Provide the [X, Y] coordinate of the cell's center where the given text is located.  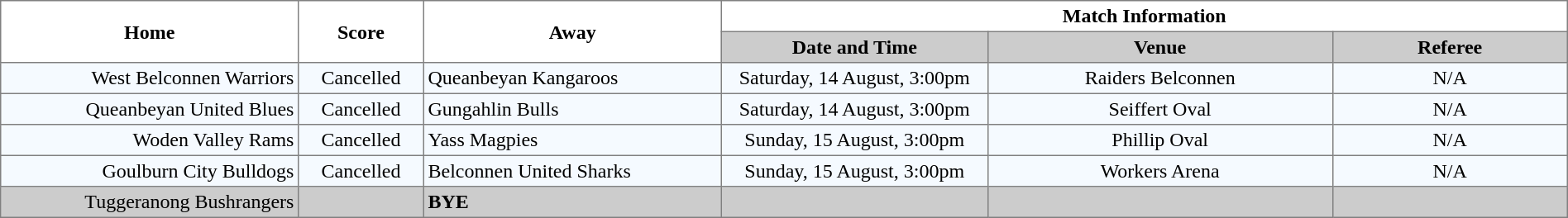
Gungahlin Bulls [572, 109]
Workers Arena [1159, 171]
Queanbeyan United Blues [150, 109]
Phillip Oval [1159, 140]
Woden Valley Rams [150, 140]
Tuggeranong Bushrangers [150, 202]
Goulburn City Bulldogs [150, 171]
Referee [1450, 47]
West Belconnen Warriors [150, 78]
Home [150, 31]
Seiffert Oval [1159, 109]
Away [572, 31]
BYE [572, 202]
Match Information [1145, 17]
Score [361, 31]
Queanbeyan Kangaroos [572, 78]
Raiders Belconnen [1159, 78]
Date and Time [854, 47]
Venue [1159, 47]
Yass Magpies [572, 140]
Belconnen United Sharks [572, 171]
